From the cell containing the given text, extract its center point as (X, Y) coordinate. 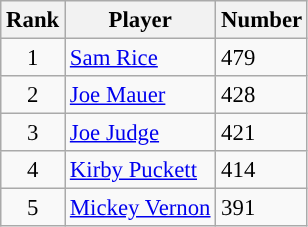
Kirby Puckett (140, 170)
414 (262, 170)
4 (33, 170)
Sam Rice (140, 58)
Player (140, 20)
Joe Mauer (140, 95)
428 (262, 95)
3 (33, 133)
Number (262, 20)
2 (33, 95)
421 (262, 133)
391 (262, 208)
Rank (33, 20)
479 (262, 58)
1 (33, 58)
5 (33, 208)
Joe Judge (140, 133)
Mickey Vernon (140, 208)
